For the text-containing cell, return its midpoint in [X, Y] coordinate format. 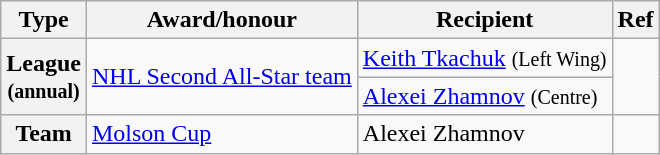
Alexei Zhamnov (Centre) [484, 96]
Keith Tkachuk (Left Wing) [484, 58]
Type [44, 20]
Ref [636, 20]
NHL Second All-Star team [222, 77]
Recipient [484, 20]
Team [44, 134]
Award/honour [222, 20]
League(annual) [44, 77]
Alexei Zhamnov [484, 134]
Molson Cup [222, 134]
